Output the [X, Y] coordinate of the center of the cell containing the given text.  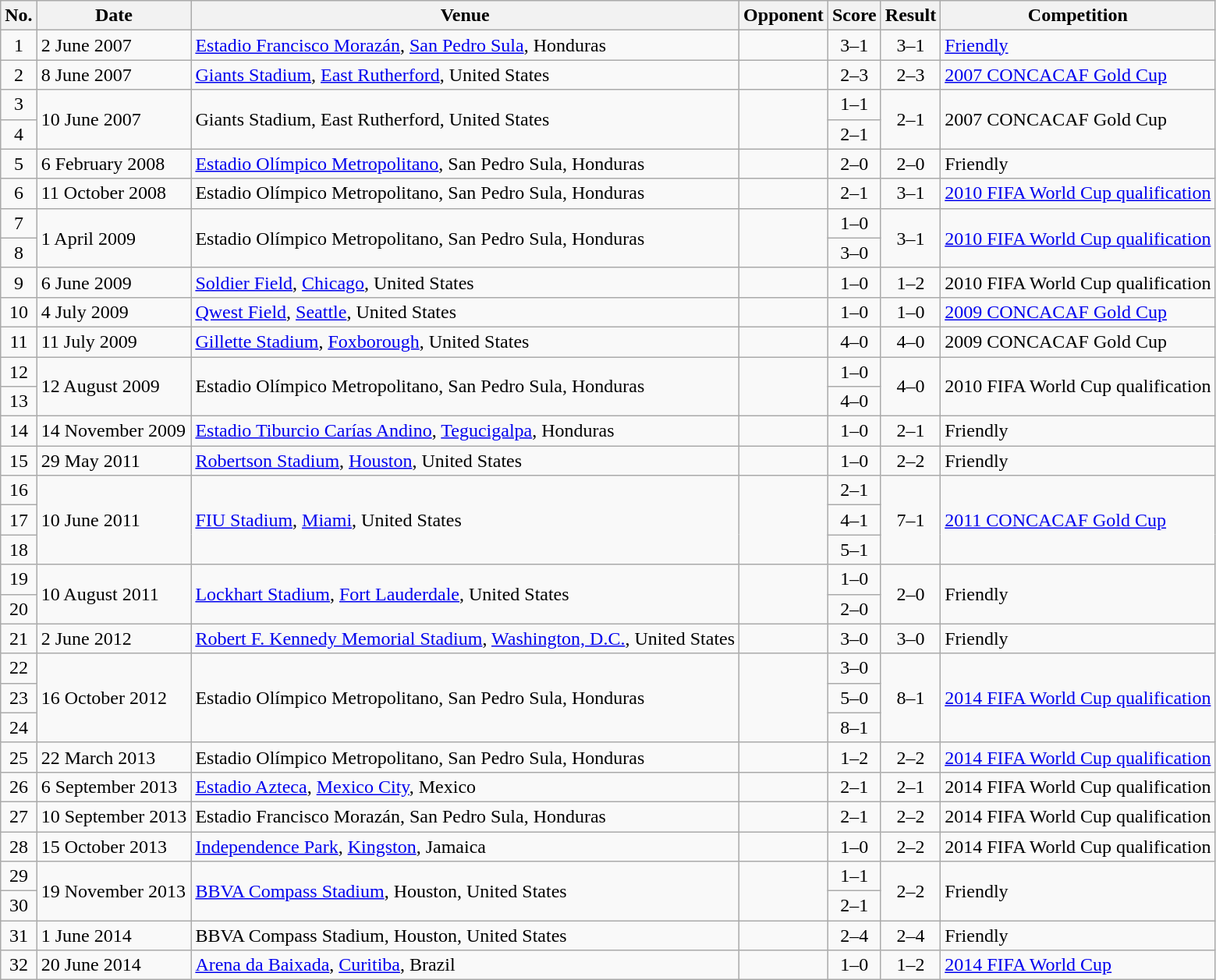
10 September 2013 [114, 816]
20 [19, 609]
Venue [465, 16]
No. [19, 16]
11 [19, 341]
8 June 2007 [114, 75]
Estadio Azteca, Mexico City, Mexico [465, 787]
Qwest Field, Seattle, United States [465, 312]
4 [19, 134]
28 [19, 846]
30 [19, 906]
7 [19, 223]
19 November 2013 [114, 891]
10 June 2011 [114, 520]
1 April 2009 [114, 238]
Score [854, 16]
Result [910, 16]
FIU Stadium, Miami, United States [465, 520]
15 [19, 461]
Independence Park, Kingston, Jamaica [465, 846]
11 July 2009 [114, 341]
9 [19, 282]
24 [19, 727]
Lockhart Stadium, Fort Lauderdale, United States [465, 594]
31 [19, 936]
18 [19, 550]
1 June 2014 [114, 936]
11 October 2008 [114, 193]
8 [19, 253]
10 August 2011 [114, 594]
25 [19, 757]
Estadio Tiburcio Carías Andino, Tegucigalpa, Honduras [465, 431]
2014 FIFA World Cup [1078, 965]
10 [19, 312]
16 [19, 490]
5 [19, 164]
7–1 [910, 520]
Arena da Baixada, Curitiba, Brazil [465, 965]
26 [19, 787]
27 [19, 816]
29 May 2011 [114, 461]
Opponent [784, 16]
5–0 [854, 698]
2 June 2007 [114, 45]
12 August 2009 [114, 387]
Competition [1078, 16]
1 [19, 45]
Robertson Stadium, Houston, United States [465, 461]
13 [19, 402]
4 July 2009 [114, 312]
22 March 2013 [114, 757]
16 October 2012 [114, 698]
2 [19, 75]
2011 CONCACAF Gold Cup [1078, 520]
14 November 2009 [114, 431]
19 [19, 579]
6 [19, 193]
15 October 2013 [114, 846]
6 June 2009 [114, 282]
29 [19, 876]
Gillette Stadium, Foxborough, United States [465, 341]
5–1 [854, 550]
Robert F. Kennedy Memorial Stadium, Washington, D.C., United States [465, 639]
20 June 2014 [114, 965]
3 [19, 104]
Date [114, 16]
22 [19, 668]
12 [19, 372]
Soldier Field, Chicago, United States [465, 282]
32 [19, 965]
23 [19, 698]
17 [19, 520]
6 February 2008 [114, 164]
4–1 [854, 520]
2 June 2012 [114, 639]
6 September 2013 [114, 787]
14 [19, 431]
21 [19, 639]
10 June 2007 [114, 119]
